Output the [x, y] coordinate of the center of the cell containing the given text.  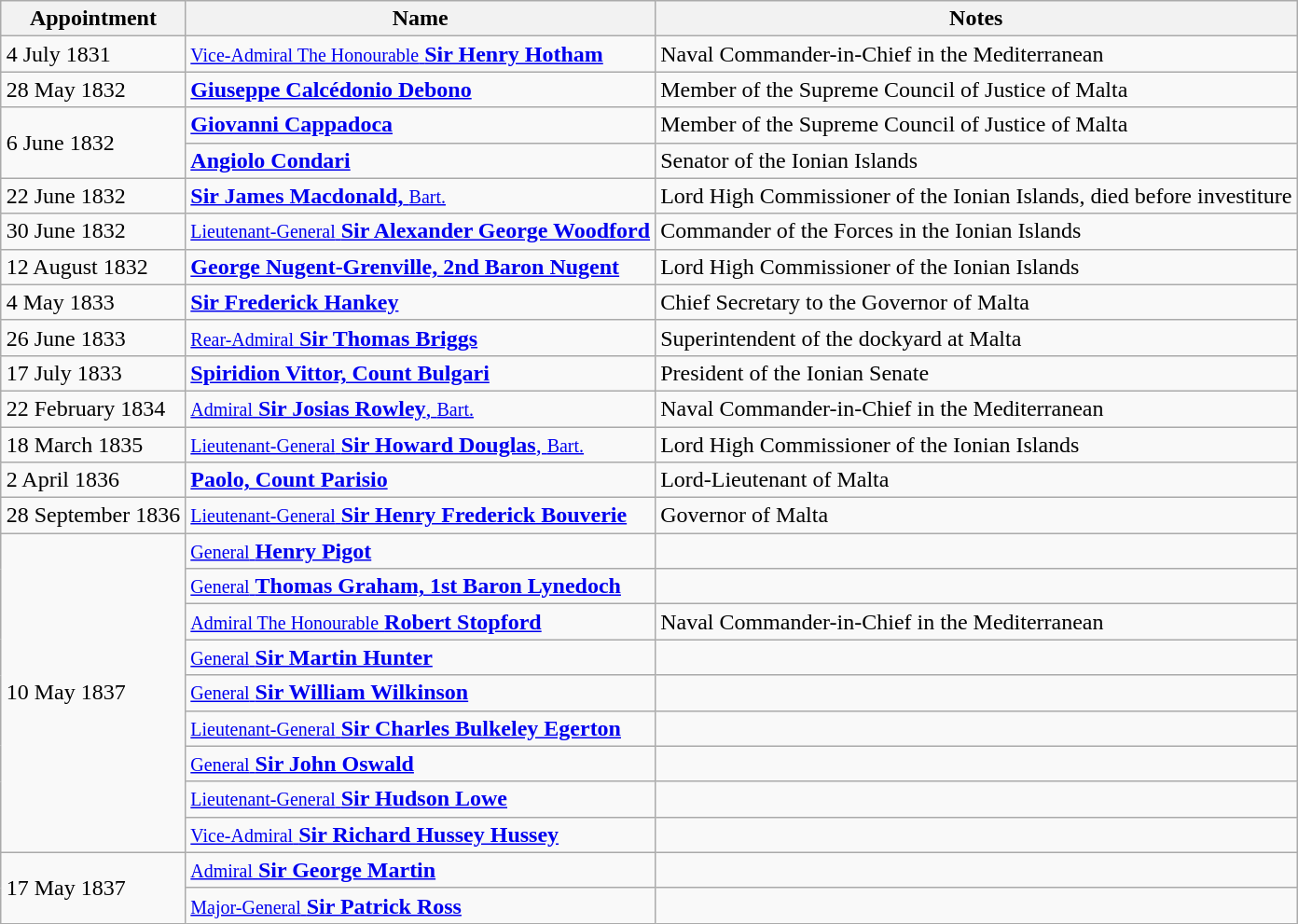
President of the Ionian Senate [976, 373]
30 June 1832 [93, 231]
Lieutenant-General Sir Alexander George Woodford [421, 231]
4 July 1831 [93, 54]
Vice-Admiral Sir Richard Hussey Hussey [421, 834]
18 March 1835 [93, 445]
28 May 1832 [93, 90]
Sir Frederick Hankey [421, 302]
Admiral The Honourable Robert Stopford [421, 622]
Lieutenant-General Sir Henry Frederick Bouverie [421, 516]
General Thomas Graham, 1st Baron Lynedoch [421, 586]
General Henry Pigot [421, 551]
Lieutenant-General Sir Charles Bulkeley Egerton [421, 728]
6 June 1832 [93, 143]
General Sir Martin Hunter [421, 657]
2 April 1836 [93, 480]
Chief Secretary to the Governor of Malta [976, 302]
Notes [976, 19]
Lieutenant-General Sir Howard Douglas, Bart. [421, 445]
28 September 1836 [93, 516]
Major-General Sir Patrick Ross [421, 905]
Giovanni Cappadoca [421, 125]
10 May 1837 [93, 694]
Rear-Admiral Sir Thomas Briggs [421, 338]
22 February 1834 [93, 408]
Governor of Malta [976, 516]
Paolo, Count Parisio [421, 480]
26 June 1833 [93, 338]
George Nugent-Grenville, 2nd Baron Nugent [421, 267]
Giuseppe Calcédonio Debono [421, 90]
Angiolo Condari [421, 160]
12 August 1832 [93, 267]
Senator of the Ionian Islands [976, 160]
Lieutenant-General Sir Hudson Lowe [421, 799]
General Sir John Oswald [421, 764]
Appointment [93, 19]
Lord High Commissioner of the Ionian Islands, died before investiture [976, 196]
Admiral Sir Josias Rowley, Bart. [421, 408]
Lord-Lieutenant of Malta [976, 480]
Spiridion Vittor, Count Bulgari [421, 373]
17 July 1833 [93, 373]
17 May 1837 [93, 888]
Commander of the Forces in the Ionian Islands [976, 231]
22 June 1832 [93, 196]
Sir James Macdonald, Bart. [421, 196]
Name [421, 19]
Admiral Sir George Martin [421, 870]
General Sir William Wilkinson [421, 693]
Vice-Admiral The Honourable Sir Henry Hotham [421, 54]
Superintendent of the dockyard at Malta [976, 338]
4 May 1833 [93, 302]
